From the cell containing the given text, extract its center point as (x, y) coordinate. 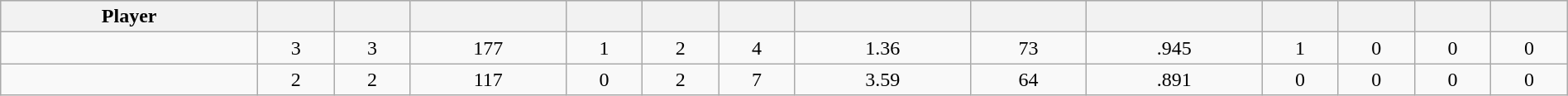
Player (129, 17)
4 (757, 48)
1.36 (882, 48)
3.59 (882, 79)
73 (1028, 48)
.945 (1174, 48)
7 (757, 79)
64 (1028, 79)
117 (488, 79)
177 (488, 48)
.891 (1174, 79)
